Capture the cell that displays the provided text and extract its [x, y] central coordinate. 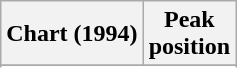
Peakposition [189, 34]
Chart (1994) [72, 34]
